Locate the cell with the specified text and output its (X, Y) center coordinate. 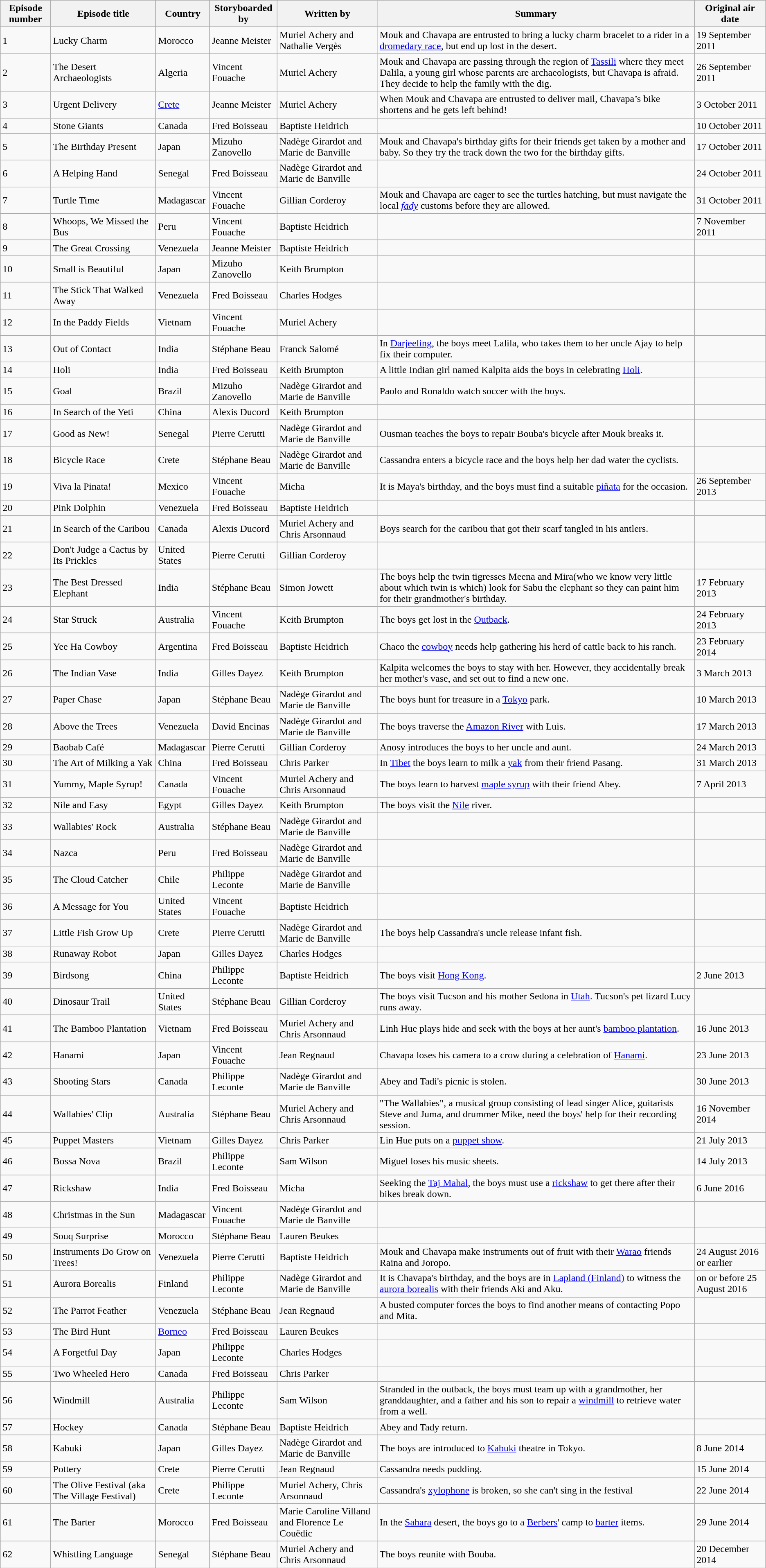
7 November 2011 (730, 227)
Kalpita welcomes the boys to stay with her. However, they accidentally break her mother's vase, and set out to find a new one. (536, 673)
A busted computer forces the boys to find another means of contacting Popo and Mita. (536, 1310)
The boys help Cassandra's uncle release infant fish. (536, 933)
Windmill (103, 1400)
Yummy, Maple Syrup! (103, 784)
57 (25, 1427)
19 September 2011 (730, 40)
24 October 2011 (730, 174)
Kabuki (103, 1448)
18 (25, 460)
The boys traverse the Amazon River with Luis. (536, 726)
Small is Beautiful (103, 269)
31 (25, 784)
41 (25, 1028)
Shooting Stars (103, 1082)
28 (25, 726)
Urgent Delivery (103, 105)
Seeking the Taj Mahal, the boys must use a rickshaw to get there after their bikes break down. (536, 1188)
51 (25, 1284)
2 (25, 72)
The Cloud Catcher (103, 879)
The Barter (103, 1523)
10 March 2013 (730, 699)
Mouk and Chavapa are eager to see the turtles hatching, but must navigate the local fady customs before they are allowed. (536, 200)
13 (25, 349)
The Birthday Present (103, 147)
The Parrot Feather (103, 1310)
33 (25, 826)
Rickshaw (103, 1188)
2 June 2013 (730, 975)
Franck Salomé (327, 349)
31 March 2013 (730, 763)
Nile and Easy (103, 805)
16 (25, 412)
Linh Hue plays hide and seek with the boys at her aunt's bamboo plantation. (536, 1028)
Christmas in the Sun (103, 1215)
Original air date (730, 14)
23 (25, 587)
39 (25, 975)
Out of Contact (103, 349)
4 (25, 126)
Two Wheeled Hero (103, 1374)
24 February 2013 (730, 620)
48 (25, 1215)
In the Sahara desert, the boys go to a Berbers' camp to barter items. (536, 1523)
Boys search for the caribou that got their scarf tangled in his antlers. (536, 529)
23 February 2014 (730, 646)
Borneo (182, 1331)
10 October 2011 (730, 126)
6 (25, 174)
Lucky Charm (103, 40)
Holi (103, 370)
The Great Crossing (103, 248)
44 (25, 1114)
Runaway Robot (103, 954)
24 (25, 620)
Nazca (103, 853)
Cassandra enters a bicycle race and the boys help her dad water the cyclists. (536, 460)
Cassandra needs pudding. (536, 1469)
14 (25, 370)
7 April 2013 (730, 784)
Egypt (182, 805)
11 (25, 296)
Goal (103, 391)
Hanami (103, 1055)
21 July 2013 (730, 1141)
Lin Hue puts on a puppet show. (536, 1141)
Anosy introduces the boys to her uncle and aunt. (536, 748)
Abey and Tady return. (536, 1427)
Pottery (103, 1469)
In Search of the Yeti (103, 412)
Country (182, 14)
The boys are introduced to Kabuki theatre in Tokyo. (536, 1448)
9 (25, 248)
17 October 2011 (730, 147)
43 (25, 1082)
Baobab Café (103, 748)
Hockey (103, 1427)
Whoops, We Missed the Bus (103, 227)
Viva la Pinata! (103, 486)
26 September 2013 (730, 486)
31 October 2011 (730, 200)
In the Paddy Fields (103, 322)
Bicycle Race (103, 460)
58 (25, 1448)
Algeria (182, 72)
In Darjeeling, the boys meet Lalila, who takes them to her uncle Ajay to help fix their computer. (536, 349)
Instruments Do Grow on Trees! (103, 1257)
10 (25, 269)
Good as New! (103, 433)
3 (25, 105)
34 (25, 853)
30 June 2013 (730, 1082)
50 (25, 1257)
Muriel Achery and Nathalie Vergès (327, 40)
Dinosaur Trail (103, 1001)
Finland (182, 1284)
Don't Judge a Cactus by Its Prickles (103, 555)
Episode number (25, 14)
Above the Trees (103, 726)
Mouk and Chavapa make instruments out of fruit with their Warao friends Raina and Joropo. (536, 1257)
17 February 2013 (730, 587)
23 June 2013 (730, 1055)
22 (25, 555)
29 (25, 748)
A Helping Hand (103, 174)
A Forgetful Day (103, 1353)
36 (25, 906)
7 (25, 200)
Argentina (182, 646)
It is Maya's birthday, and the boys must find a suitable piñata for the occasion. (536, 486)
The boys visit Hong Kong. (536, 975)
Miguel loses his music sheets. (536, 1162)
47 (25, 1188)
25 (25, 646)
In Tibet the boys learn to milk a yak from their friend Pasang. (536, 763)
52 (25, 1310)
Star Struck (103, 620)
Cassandra's xylophone is broken, so she can't sing in the festival (536, 1490)
The Bamboo Plantation (103, 1028)
The boys reunite with Bouba. (536, 1555)
The boys learn to harvest maple syrup with their friend Abey. (536, 784)
Wallabies' Rock (103, 826)
Mouk and Chavapa's birthday gifts for their friends get taken by a mother and baby. So they try the track down the two for the birthday gifts. (536, 147)
The Indian Vase (103, 673)
16 June 2013 (730, 1028)
It is Chavapa's birthday, and the boys are in Lapland (Finland) to witness the aurora borealis with their friends Aki and Aku. (536, 1284)
Mexico (182, 486)
The Art of Milking a Yak (103, 763)
Mouk and Chavapa are entrusted to bring a lucky charm bracelet to a rider in a dromedary race, but end up lost in the desert. (536, 40)
59 (25, 1469)
The boys visit the Nile river. (536, 805)
When Mouk and Chavapa are entrusted to deliver mail, Chavapa’s bike shortens and he gets left behind! (536, 105)
Storyboarded by (243, 14)
Stone Giants (103, 126)
A little Indian girl named Kalpita aids the boys in celebrating Holi. (536, 370)
Episode title (103, 14)
The Desert Archaeologists (103, 72)
Whistling Language (103, 1555)
27 (25, 699)
8 June 2014 (730, 1448)
46 (25, 1162)
21 (25, 529)
Chile (182, 879)
3 October 2011 (730, 105)
40 (25, 1001)
Souq Surprise (103, 1236)
Paolo and Ronaldo watch soccer with the boys. (536, 391)
Wallabies' Clip (103, 1114)
15 (25, 391)
Puppet Masters (103, 1141)
29 June 2014 (730, 1523)
12 (25, 322)
5 (25, 147)
Chaco the cowboy needs help gathering his herd of cattle back to his ranch. (536, 646)
53 (25, 1331)
1 (25, 40)
24 March 2013 (730, 748)
Birdsong (103, 975)
60 (25, 1490)
The boys hunt for treasure in a Tokyo park. (536, 699)
38 (25, 954)
Summary (536, 14)
Turtle Time (103, 200)
Ousman teaches the boys to repair Bouba's bicycle after Mouk breaks it. (536, 433)
Little Fish Grow Up (103, 933)
The Stick That Walked Away (103, 296)
8 (25, 227)
Yee Ha Cowboy (103, 646)
Marie Caroline Villand and Florence Le Couëdic (327, 1523)
Simon Jowett (327, 587)
The Best Dressed Elephant (103, 587)
Abey and Tadi's picnic is stolen. (536, 1082)
David Encinas (243, 726)
15 June 2014 (730, 1469)
24 August 2016 or earlier (730, 1257)
The boys get lost in the Outback. (536, 620)
37 (25, 933)
The Olive Festival (aka The Village Festival) (103, 1490)
The Bird Hunt (103, 1331)
20 December 2014 (730, 1555)
6 June 2016 (730, 1188)
20 (25, 508)
Aurora Borealis (103, 1284)
16 November 2014 (730, 1114)
Written by (327, 14)
22 June 2014 (730, 1490)
26 September 2011 (730, 72)
55 (25, 1374)
26 (25, 673)
Chavapa loses his camera to a crow during a celebration of Hanami. (536, 1055)
49 (25, 1236)
19 (25, 486)
Paper Chase (103, 699)
54 (25, 1353)
45 (25, 1141)
42 (25, 1055)
Pink Dolphin (103, 508)
on or before 25 August 2016 (730, 1284)
Bossa Nova (103, 1162)
56 (25, 1400)
35 (25, 879)
Muriel Achery, Chris Arsonnaud (327, 1490)
17 (25, 433)
61 (25, 1523)
32 (25, 805)
30 (25, 763)
In Search of the Caribou (103, 529)
A Message for You (103, 906)
The boys visit Tucson and his mother Sedona in Utah. Tucson's pet lizard Lucy runs away. (536, 1001)
62 (25, 1555)
17 March 2013 (730, 726)
3 March 2013 (730, 673)
14 July 2013 (730, 1162)
